Return the [X, Y] coordinate for the center point of the cell that contains the specified text.  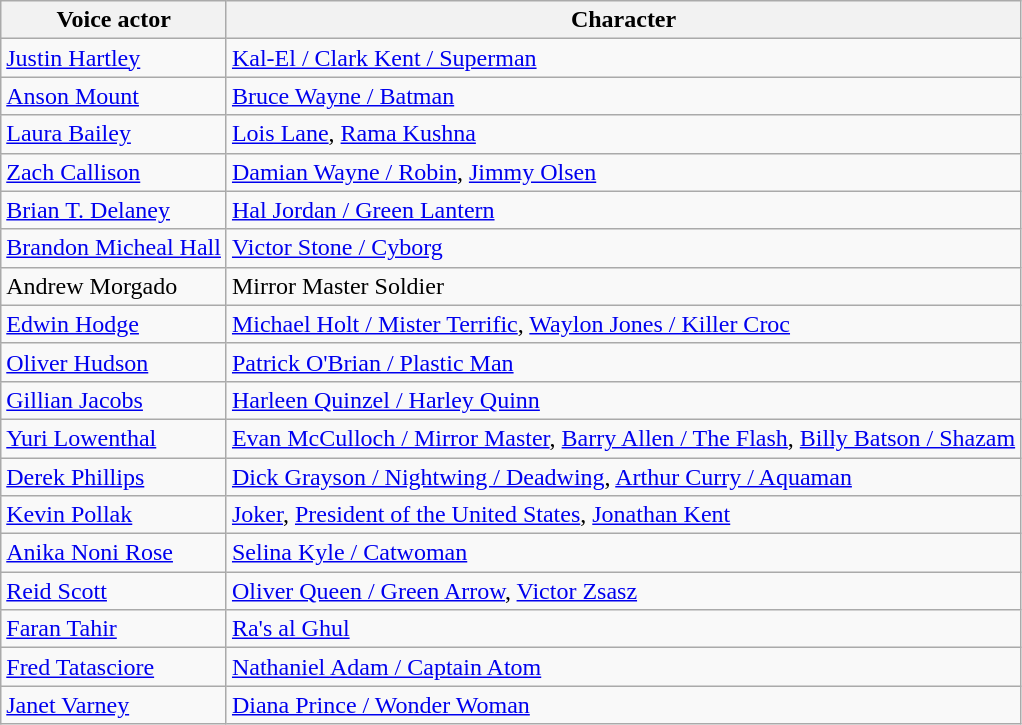
Dick Grayson / Nightwing / Deadwing, Arthur Curry / Aquaman [623, 477]
Derek Phillips [114, 477]
Hal Jordan / Green Lantern [623, 210]
Diana Prince / Wonder Woman [623, 705]
Michael Holt / Mister Terrific, Waylon Jones / Killer Croc [623, 324]
Kevin Pollak [114, 515]
Patrick O'Brian / Plastic Man [623, 362]
Janet Varney [114, 705]
Justin Hartley [114, 58]
Ra's al Ghul [623, 629]
Brian T. Delaney [114, 210]
Yuri Lowenthal [114, 438]
Joker, President of the United States, Jonathan Kent [623, 515]
Victor Stone / Cyborg [623, 248]
Gillian Jacobs [114, 400]
Kal-El / Clark Kent / Superman [623, 58]
Reid Scott [114, 591]
Damian Wayne / Robin, Jimmy Olsen [623, 172]
Faran Tahir [114, 629]
Oliver Hudson [114, 362]
Mirror Master Soldier [623, 286]
Bruce Wayne / Batman [623, 96]
Brandon Micheal Hall [114, 248]
Anika Noni Rose [114, 553]
Oliver Queen / Green Arrow, Victor Zsasz [623, 591]
Nathaniel Adam / Captain Atom [623, 667]
Zach Callison [114, 172]
Anson Mount [114, 96]
Lois Lane, Rama Kushna [623, 134]
Evan McCulloch / Mirror Master, Barry Allen / The Flash, Billy Batson / Shazam [623, 438]
Fred Tatasciore [114, 667]
Harleen Quinzel / Harley Quinn [623, 400]
Selina Kyle / Catwoman [623, 553]
Character [623, 20]
Laura Bailey [114, 134]
Edwin Hodge [114, 324]
Andrew Morgado [114, 286]
Voice actor [114, 20]
